Return the (X, Y) coordinate for the center point of the cell that contains the specified text.  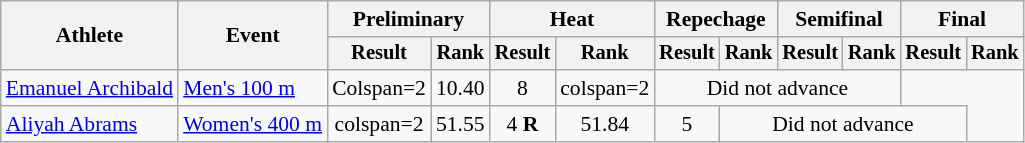
Athlete (90, 36)
Final (962, 19)
Men's 100 m (252, 88)
Aliyah Abrams (90, 124)
Event (252, 36)
Preliminary (408, 19)
Semifinal (838, 19)
Colspan=2 (379, 88)
5 (687, 124)
4 R (523, 124)
Women's 400 m (252, 124)
Heat (572, 19)
Repechage (716, 19)
51.84 (604, 124)
8 (523, 88)
Emanuel Archibald (90, 88)
51.55 (460, 124)
10.40 (460, 88)
